Extract the [x, y] coordinate from the center of the cell holding the provided text.  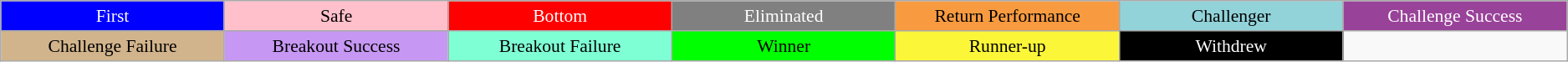
Breakout Failure [560, 46]
Eliminated [784, 16]
Runner-up [1008, 46]
Challenge Success [1455, 16]
Withdrew [1231, 46]
Winner [784, 46]
First [113, 16]
Return Performance [1008, 16]
Safe [336, 16]
Breakout Success [336, 46]
Challenger [1231, 16]
Challenge Failure [113, 46]
Bottom [560, 16]
